Determine the [X, Y] coordinate at the center of the cell enclosing the given text.  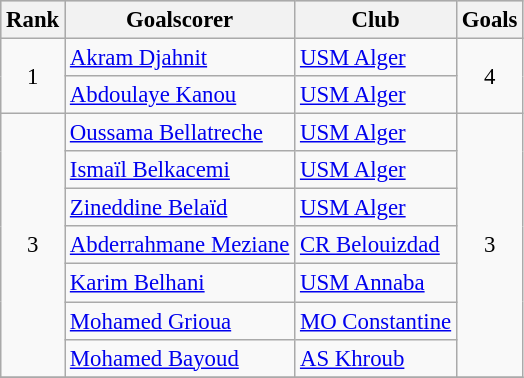
Mohamed Grioua [180, 321]
4 [489, 76]
Mohamed Bayoud [180, 358]
CR Belouizdad [376, 245]
Abdoulaye Kanou [180, 95]
Rank [33, 20]
1 [33, 76]
Goalscorer [180, 20]
AS Khroub [376, 358]
Karim Belhani [180, 283]
Ismaïl Belkacemi [180, 170]
MO Constantine [376, 321]
Zineddine Belaïd [180, 208]
Goals [489, 20]
Akram Djahnit [180, 58]
Club [376, 20]
USM Annaba [376, 283]
Abderrahmane Meziane [180, 245]
Oussama Bellatreche [180, 133]
